For the text-containing cell, return its midpoint in [x, y] coordinate format. 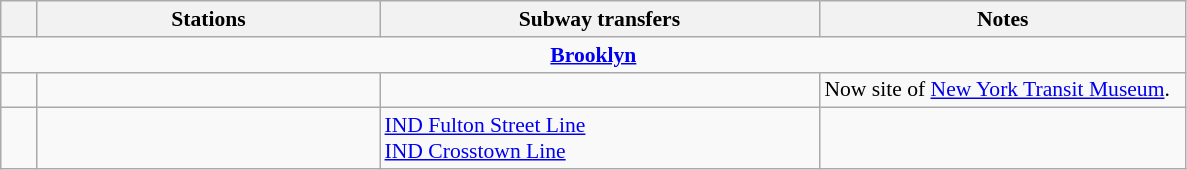
IND Fulton Street LineIND Crosstown Line [600, 138]
Stations [208, 19]
Now site of New York Transit Museum. [1002, 90]
Brooklyn [594, 55]
Notes [1002, 19]
Subway transfers [600, 19]
